Find where the given text appears and provide that cell's center as [X, Y] coordinate. 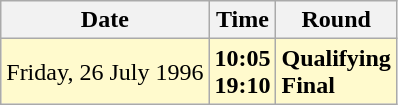
10:0519:10 [242, 72]
QualifyingFinal [336, 72]
Friday, 26 July 1996 [105, 72]
Round [336, 20]
Date [105, 20]
Time [242, 20]
